Provide the [x, y] coordinate of the cell's center where the given text is located.  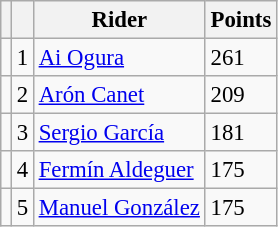
181 [240, 133]
261 [240, 58]
Fermín Aldeguer [119, 170]
Rider [119, 20]
Manuel González [119, 208]
Ai Ogura [119, 58]
3 [22, 133]
2 [22, 95]
4 [22, 170]
5 [22, 208]
Points [240, 20]
Arón Canet [119, 95]
209 [240, 95]
1 [22, 58]
Sergio García [119, 133]
